Locate the cell with the specified text and output its [X, Y] center coordinate. 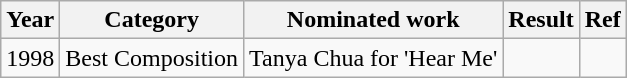
Tanya Chua for 'Hear Me' [374, 58]
1998 [30, 58]
Ref [602, 20]
Best Composition [152, 58]
Category [152, 20]
Result [541, 20]
Year [30, 20]
Nominated work [374, 20]
